From the cell containing the given text, extract its center point as [x, y] coordinate. 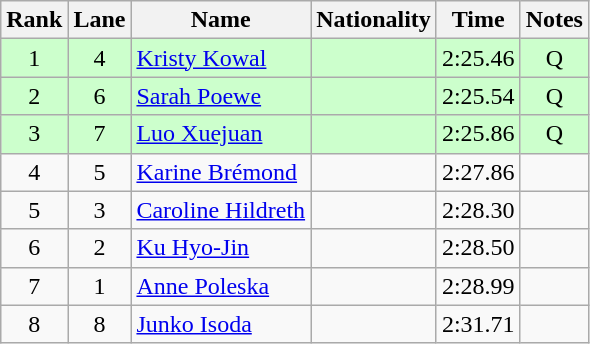
2:27.86 [478, 172]
2:25.46 [478, 58]
Rank [34, 20]
Ku Hyo-Jin [221, 248]
Notes [554, 20]
Lane [100, 20]
Time [478, 20]
2:25.86 [478, 134]
Nationality [374, 20]
2:31.71 [478, 324]
Caroline Hildreth [221, 210]
Kristy Kowal [221, 58]
2:28.50 [478, 248]
Sarah Poewe [221, 96]
2:28.30 [478, 210]
Luo Xuejuan [221, 134]
Name [221, 20]
2:28.99 [478, 286]
2:25.54 [478, 96]
Karine Brémond [221, 172]
Junko Isoda [221, 324]
Anne Poleska [221, 286]
